Identify which cell holds the provided text, then report its [x, y] central coordinate. 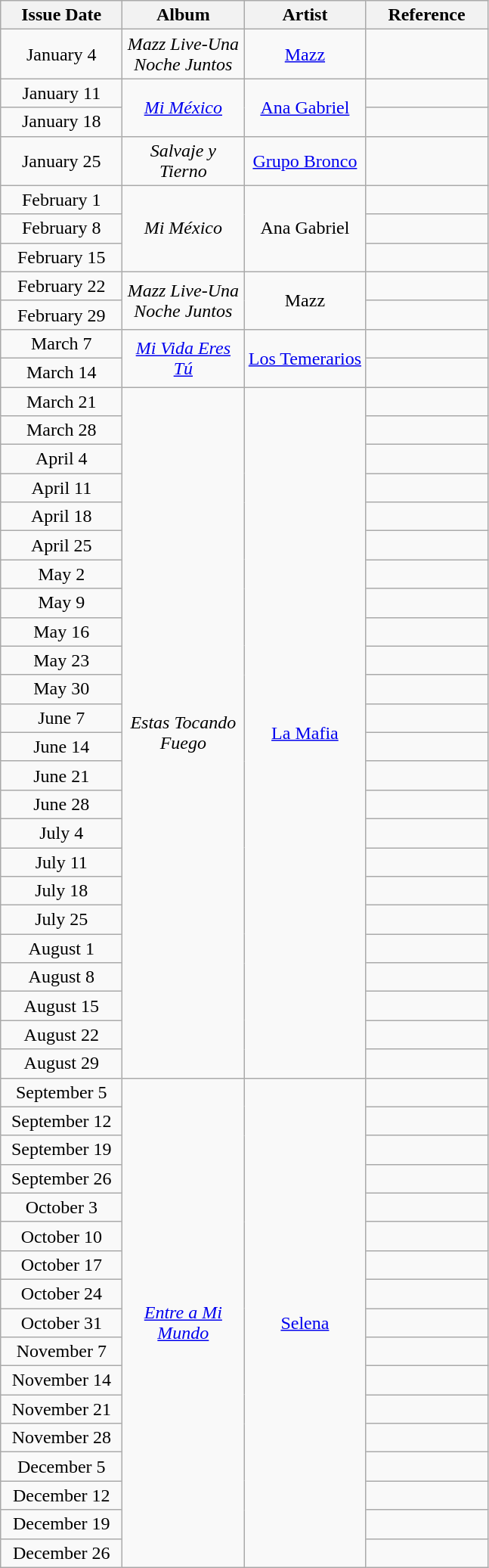
May 2 [62, 574]
February 1 [62, 200]
February 15 [62, 257]
February 22 [62, 286]
January 18 [62, 122]
January 4 [62, 54]
August 15 [62, 1006]
July 25 [62, 920]
April 11 [62, 488]
January 25 [62, 160]
September 12 [62, 1121]
February 29 [62, 315]
November 21 [62, 1409]
Artist [305, 15]
February 8 [62, 228]
Selena [305, 1322]
December 5 [62, 1467]
March 7 [62, 343]
November 28 [62, 1438]
La Mafia [305, 733]
May 16 [62, 632]
September 5 [62, 1092]
April 25 [62, 545]
March 14 [62, 372]
August 29 [62, 1063]
September 26 [62, 1178]
Estas Tocando Fuego [183, 733]
Entre a Mi Mundo [183, 1322]
May 30 [62, 689]
December 12 [62, 1495]
October 31 [62, 1323]
April 4 [62, 459]
June 21 [62, 775]
June 7 [62, 718]
March 28 [62, 430]
June 28 [62, 804]
Salvaje y Tierno [183, 160]
December 19 [62, 1524]
April 18 [62, 517]
Los Temerarios [305, 358]
January 11 [62, 93]
November 14 [62, 1380]
June 14 [62, 747]
August 8 [62, 977]
August 22 [62, 1035]
Grupo Bronco [305, 160]
July 4 [62, 833]
Album [183, 15]
March 21 [62, 402]
Reference [426, 15]
December 26 [62, 1553]
August 1 [62, 949]
October 10 [62, 1236]
September 19 [62, 1150]
May 9 [62, 603]
May 23 [62, 660]
October 3 [62, 1207]
October 24 [62, 1293]
July 11 [62, 862]
July 18 [62, 891]
Issue Date [62, 15]
October 17 [62, 1265]
Mi Vida Eres Tú [183, 358]
November 7 [62, 1352]
